Determine the (x, y) coordinate at the center of the cell enclosing the given text.  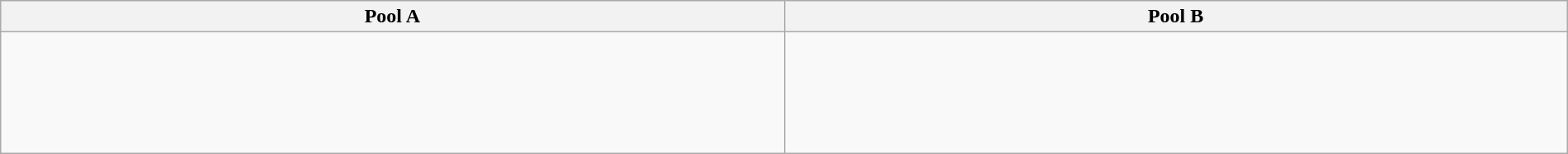
Pool A (392, 17)
Pool B (1176, 17)
